Return [x, y] of the center of cell containing provided text 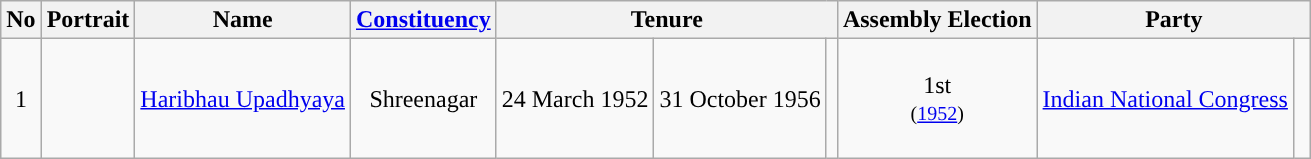
Party [1174, 20]
Portrait [88, 20]
31 October 1956 [740, 99]
Assembly Election [937, 20]
1 [21, 99]
Indian National Congress [1165, 99]
No [21, 20]
Name [243, 20]
1st(1952) [937, 99]
Tenure [666, 20]
Constituency [423, 20]
Shreenagar [423, 99]
24 March 1952 [575, 99]
Haribhau Upadhyaya [243, 99]
